Provide the [x, y] coordinate of the cell's center where the given text is located.  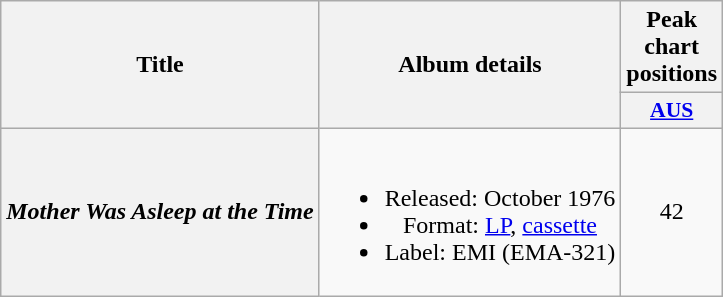
Title [160, 65]
42 [672, 212]
Album details [470, 65]
Mother Was Asleep at the Time [160, 212]
Released: October 1976Format: LP, cassetteLabel: EMI (EMA-321) [470, 212]
AUS [672, 111]
Peak chart positions [672, 47]
